Identify which cell holds the provided text, then report its [x, y] central coordinate. 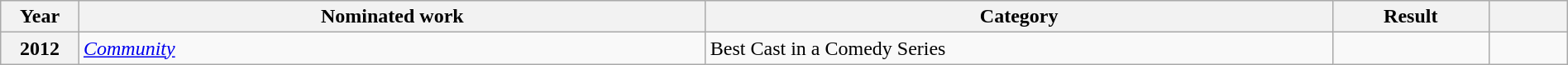
Year [40, 17]
Community [392, 48]
2012 [40, 48]
Best Cast in a Comedy Series [1019, 48]
Nominated work [392, 17]
Category [1019, 17]
Result [1411, 17]
